Pinpoint the cell where the given text exists, returning its [x, y] midpoint coordinate. 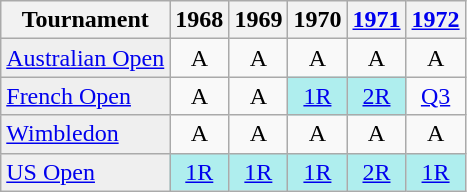
1972 [436, 20]
1969 [258, 20]
French Open [86, 96]
Q3 [436, 96]
1970 [318, 20]
US Open [86, 172]
Tournament [86, 20]
1968 [200, 20]
Australian Open [86, 58]
1971 [376, 20]
Wimbledon [86, 134]
